Pinpoint the cell where the given text exists, returning its (X, Y) midpoint coordinate. 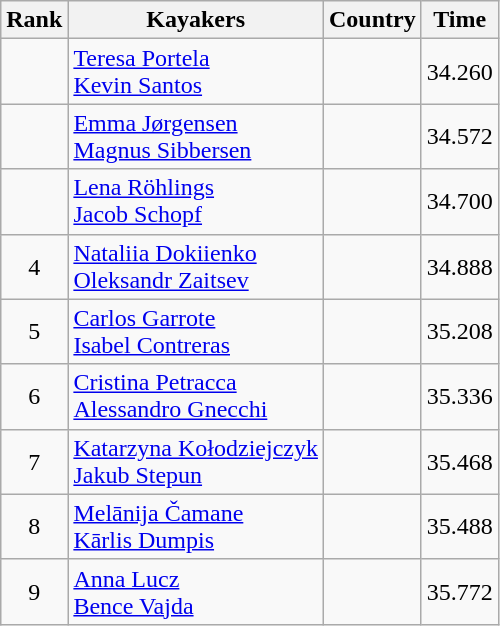
35.488 (460, 526)
Time (460, 20)
6 (34, 396)
34.888 (460, 266)
5 (34, 332)
9 (34, 592)
8 (34, 526)
Kayakers (196, 20)
34.572 (460, 136)
35.208 (460, 332)
Rank (34, 20)
Teresa PortelaKevin Santos (196, 72)
35.772 (460, 592)
Carlos GarroteIsabel Contreras (196, 332)
Nataliia DokiienkoOleksandr Zaitsev (196, 266)
Cristina PetraccaAlessandro Gnecchi (196, 396)
4 (34, 266)
Anna LuczBence Vajda (196, 592)
35.336 (460, 396)
35.468 (460, 462)
34.700 (460, 202)
Country (372, 20)
Emma JørgensenMagnus Sibbersen (196, 136)
Melānija ČamaneKārlis Dumpis (196, 526)
34.260 (460, 72)
Lena RöhlingsJacob Schopf (196, 202)
Katarzyna KołodziejczykJakub Stepun (196, 462)
7 (34, 462)
